Return (x, y) of the center of cell containing provided text 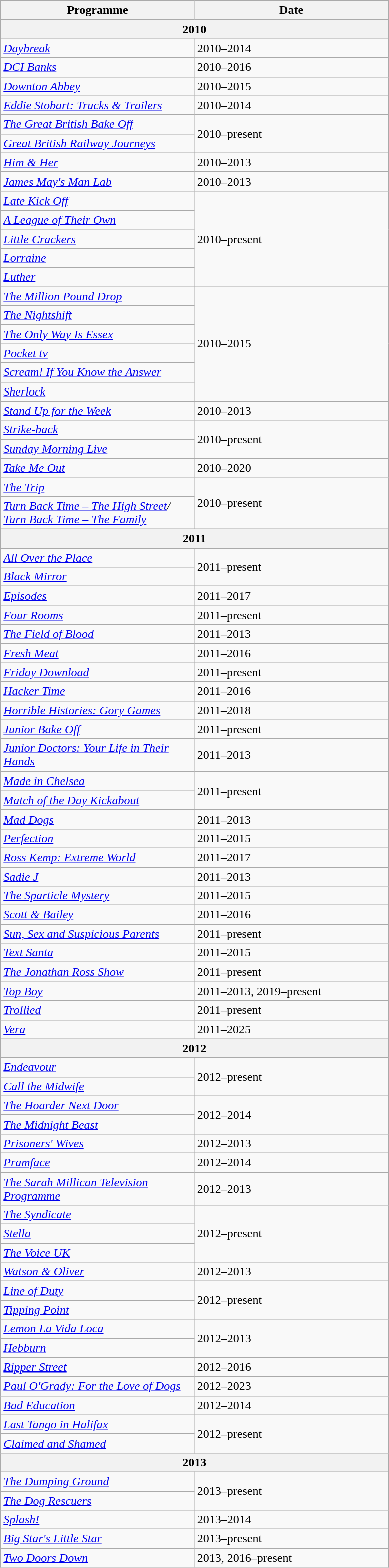
Watson & Oliver (98, 1272)
All Over the Place (98, 558)
Call the Midwife (98, 1086)
The Dumping Ground (98, 1481)
Match of the Day Kickabout (98, 800)
The Field of Blood (98, 634)
Bad Education (98, 1405)
Take Me Out (98, 468)
Programme (98, 10)
Ross Kemp: Extreme World (98, 857)
The Syndicate (98, 1215)
A League of Their Own (98, 220)
Sunday Morning Live (98, 449)
Horrible Histories: Gory Games (98, 710)
Perfection (98, 838)
Endeavour (98, 1067)
2011 (194, 538)
Prisoners' Wives (98, 1143)
The Trip (98, 487)
Last Tango in Halifax (98, 1424)
The Jonathan Ross Show (98, 972)
2013, 2016–present (291, 1558)
Junior Bake Off (98, 729)
Hacker Time (98, 691)
The Sparticle Mystery (98, 896)
Pocket tv (98, 353)
The Dog Rescuers (98, 1500)
Daybreak (98, 48)
2013–2014 (291, 1520)
Lemon La Vida Loca (98, 1329)
The Great British Bake Off (98, 124)
Scott & Bailey (98, 915)
James May's Man Lab (98, 181)
Friday Download (98, 672)
Trollied (98, 1010)
Hebburn (98, 1348)
The Only Way Is Essex (98, 334)
Sadie J (98, 877)
Turn Back Time – The High Street/ Turn Back Time – The Family (98, 512)
Two Doors Down (98, 1558)
The Hoarder Next Door (98, 1105)
Mad Dogs (98, 819)
Lorraine (98, 258)
Black Mirror (98, 577)
2010–2016 (291, 67)
2012–2023 (291, 1386)
The Sarah Millican Television Programme (98, 1188)
Text Santa (98, 953)
2013 (194, 1462)
Claimed and Shamed (98, 1443)
2011–2018 (291, 710)
Stand Up for the Week (98, 411)
2012 (194, 1048)
The Nightshift (98, 315)
Late Kick Off (98, 201)
Him & Her (98, 162)
Little Crackers (98, 239)
Made in Chelsea (98, 781)
Downton Abbey (98, 86)
Pramface (98, 1162)
Sherlock (98, 391)
Scream! If You Know the Answer (98, 372)
Big Star's Little Star (98, 1539)
Luther (98, 277)
The Million Pound Drop (98, 296)
Stella (98, 1234)
2010–2020 (291, 468)
2011–2025 (291, 1029)
Paul O'Grady: For the Love of Dogs (98, 1386)
Sun, Sex and Suspicious Parents (98, 934)
Great British Railway Journeys (98, 143)
2010 (194, 29)
Four Rooms (98, 615)
DCI Banks (98, 67)
Tipping Point (98, 1310)
Fresh Meat (98, 653)
Vera (98, 1029)
Eddie Stobart: Trucks & Trailers (98, 105)
Ripper Street (98, 1367)
Top Boy (98, 991)
Strike-back (98, 430)
Junior Doctors: Your Life in Their Hands (98, 755)
2012–2016 (291, 1367)
Splash! (98, 1520)
Line of Duty (98, 1291)
The Midnight Beast (98, 1124)
Episodes (98, 596)
The Voice UK (98, 1253)
Date (291, 10)
2011–2013, 2019–present (291, 991)
